Scan for the cell matching the given text and deliver its (X, Y) coordinate at center. 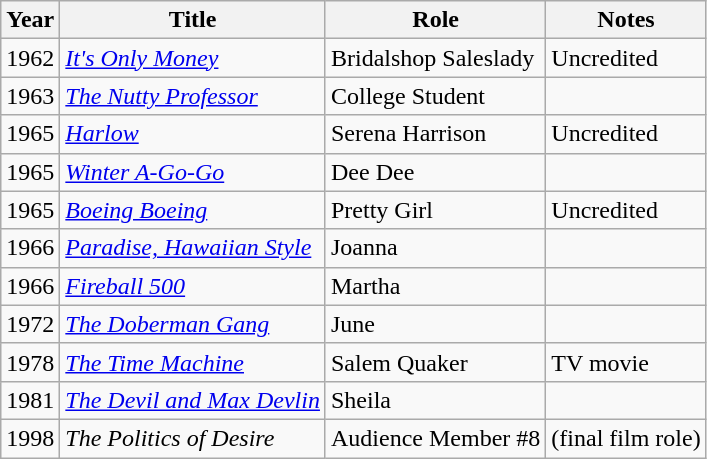
1962 (30, 58)
Fireball 500 (193, 286)
The Doberman Gang (193, 324)
Title (193, 20)
(final film role) (626, 438)
The Time Machine (193, 362)
Harlow (193, 134)
The Devil and Max Devlin (193, 400)
Dee Dee (435, 172)
1998 (30, 438)
The Politics of Desire (193, 438)
College Student (435, 96)
Martha (435, 286)
Bridalshop Saleslady (435, 58)
Notes (626, 20)
Pretty Girl (435, 210)
1963 (30, 96)
Boeing Boeing (193, 210)
The Nutty Professor (193, 96)
Winter A-Go-Go (193, 172)
June (435, 324)
Year (30, 20)
Salem Quaker (435, 362)
Role (435, 20)
1978 (30, 362)
1981 (30, 400)
Serena Harrison (435, 134)
Paradise, Hawaiian Style (193, 248)
Joanna (435, 248)
Audience Member #8 (435, 438)
It's Only Money (193, 58)
1972 (30, 324)
TV movie (626, 362)
Sheila (435, 400)
